Return (x, y) of the center of cell containing provided text 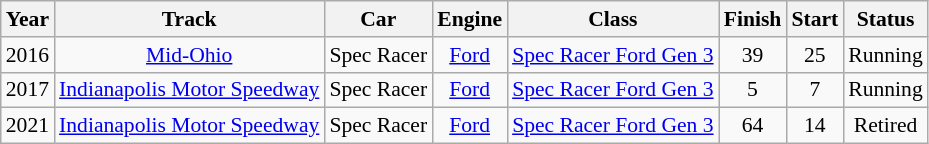
25 (814, 55)
Status (885, 19)
2017 (28, 90)
Mid-Ohio (189, 55)
Retired (885, 126)
7 (814, 90)
2021 (28, 126)
Class (613, 19)
64 (753, 126)
Engine (470, 19)
5 (753, 90)
14 (814, 126)
Track (189, 19)
2016 (28, 55)
Car (378, 19)
Year (28, 19)
39 (753, 55)
Finish (753, 19)
Start (814, 19)
